From the cell containing the given text, extract its center point as [X, Y] coordinate. 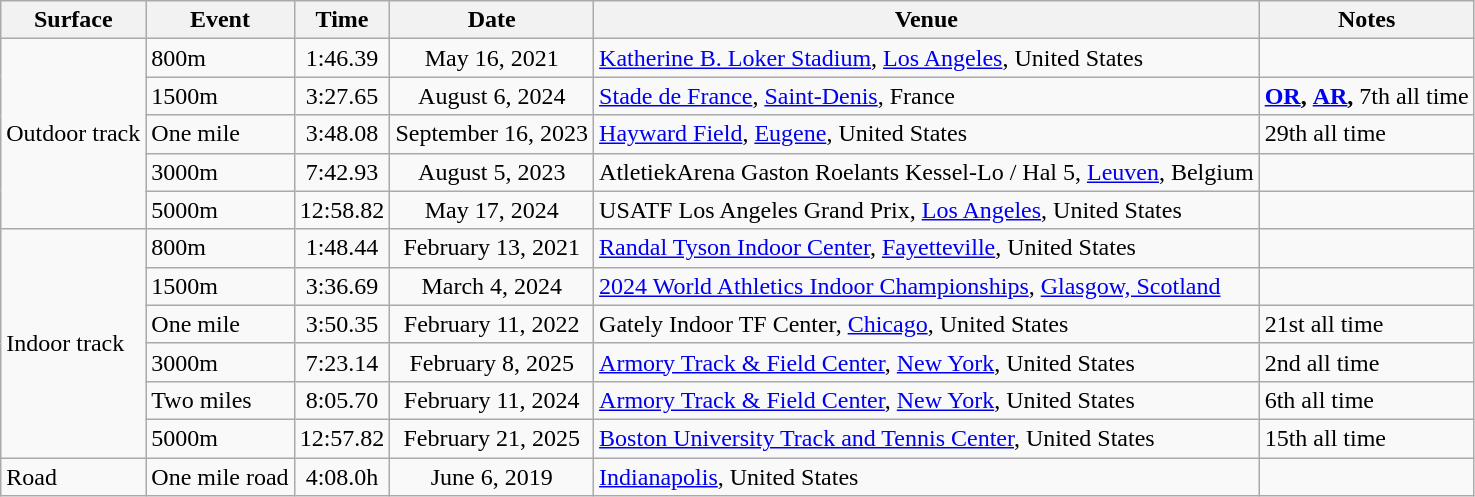
Indianapolis, United States [927, 477]
May 16, 2021 [492, 58]
Gately Indoor TF Center, Chicago, United States [927, 324]
August 6, 2024 [492, 96]
Event [220, 20]
Time [342, 20]
Indoor track [74, 343]
One mile road [220, 477]
Road [74, 477]
May 17, 2024 [492, 210]
February 13, 2021 [492, 248]
Surface [74, 20]
Outdoor track [74, 134]
Notes [1366, 20]
Stade de France, Saint-Denis, France [927, 96]
29th all time [1366, 134]
12:58.82 [342, 210]
September 16, 2023 [492, 134]
June 6, 2019 [492, 477]
March 4, 2024 [492, 286]
February 11, 2022 [492, 324]
OR, AR, 7th all time [1366, 96]
3:36.69 [342, 286]
15th all time [1366, 438]
3:27.65 [342, 96]
Two miles [220, 400]
4:08.0h [342, 477]
2024 World Athletics Indoor Championships, Glasgow, Scotland [927, 286]
8:05.70 [342, 400]
AtletiekArena Gaston Roelants Kessel-Lo / Hal 5, Leuven, Belgium [927, 172]
Boston University Track and Tennis Center, United States [927, 438]
1:48.44 [342, 248]
Venue [927, 20]
Katherine B. Loker Stadium, Los Angeles, United States [927, 58]
February 11, 2024 [492, 400]
7:42.93 [342, 172]
2nd all time [1366, 362]
12:57.82 [342, 438]
USATF Los Angeles Grand Prix, Los Angeles, United States [927, 210]
3:48.08 [342, 134]
3:50.35 [342, 324]
6th all time [1366, 400]
February 8, 2025 [492, 362]
Date [492, 20]
21st all time [1366, 324]
August 5, 2023 [492, 172]
1:46.39 [342, 58]
Hayward Field, Eugene, United States [927, 134]
February 21, 2025 [492, 438]
Randal Tyson Indoor Center, Fayetteville, United States [927, 248]
7:23.14 [342, 362]
